Output the (X, Y) coordinate of the center of the cell containing the given text.  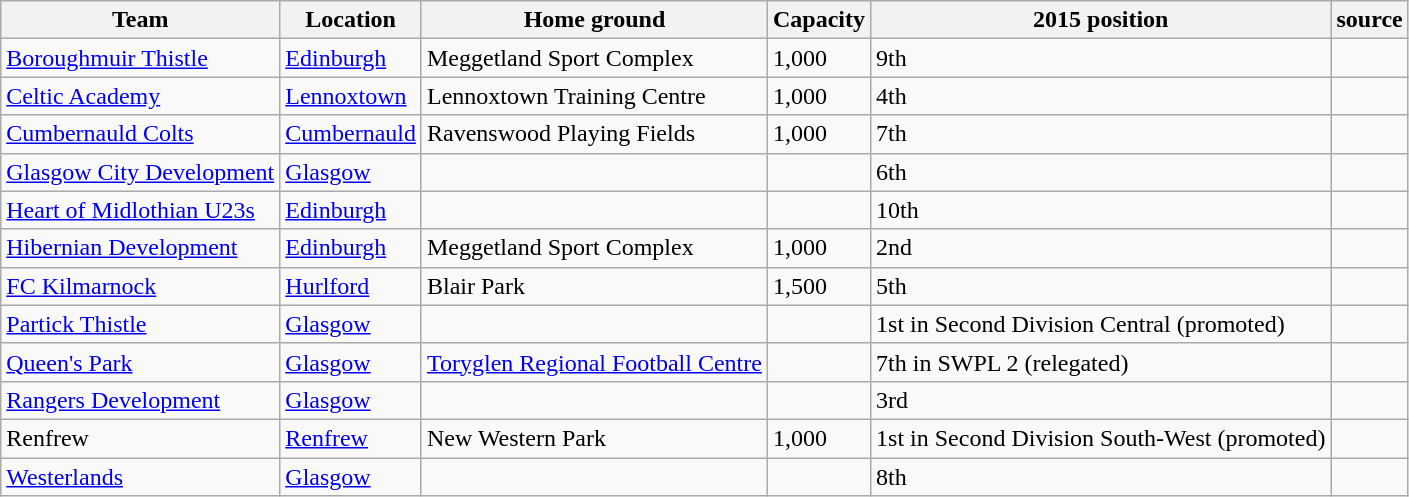
FC Kilmarnock (140, 286)
7th (1101, 134)
Queen's Park (140, 362)
Cumbernauld Colts (140, 134)
Cumbernauld (351, 134)
8th (1101, 477)
Hibernian Development (140, 248)
Lennoxtown Training Centre (594, 96)
Toryglen Regional Football Centre (594, 362)
2015 position (1101, 20)
Partick Thistle (140, 324)
6th (1101, 172)
Blair Park (594, 286)
7th in SWPL 2 (relegated) (1101, 362)
Celtic Academy (140, 96)
1,500 (818, 286)
Home ground (594, 20)
New Western Park (594, 438)
1st in Second Division Central (promoted) (1101, 324)
Heart of Midlothian U23s (140, 210)
1st in Second Division South-West (promoted) (1101, 438)
2nd (1101, 248)
3rd (1101, 400)
source (1370, 20)
Location (351, 20)
Westerlands (140, 477)
Glasgow City Development (140, 172)
Ravenswood Playing Fields (594, 134)
Team (140, 20)
9th (1101, 58)
10th (1101, 210)
5th (1101, 286)
Lennoxtown (351, 96)
Rangers Development (140, 400)
4th (1101, 96)
Boroughmuir Thistle (140, 58)
Hurlford (351, 286)
Capacity (818, 20)
